Return the (x, y) coordinate for the center point of the cell that contains the specified text.  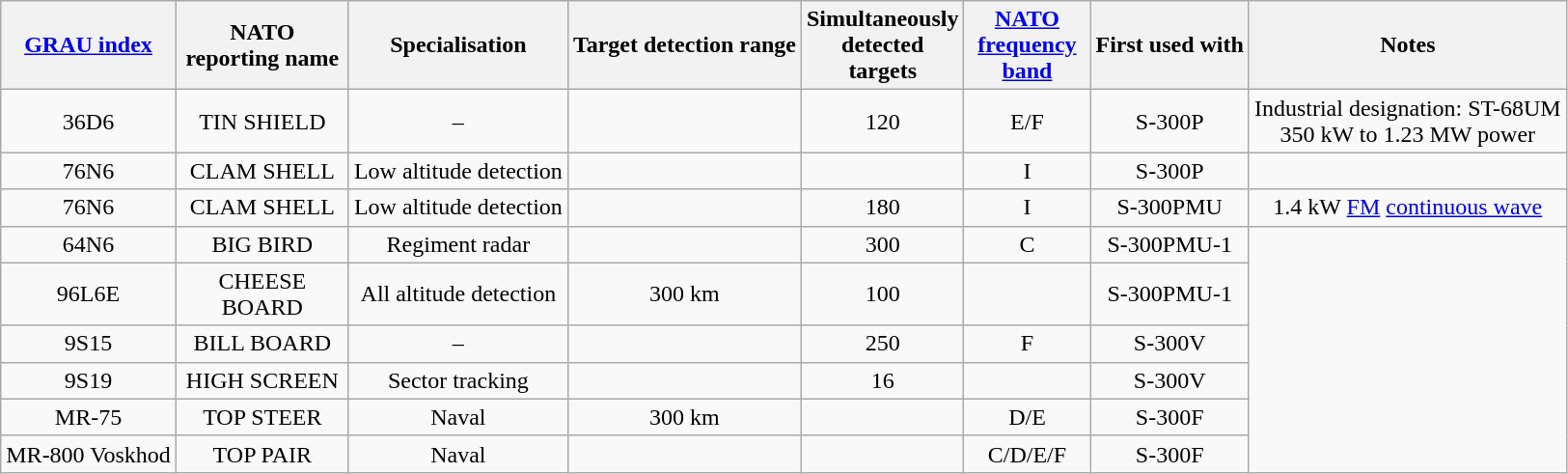
Simultaneously detected targets (882, 45)
300 (882, 244)
HIGH SCREEN (262, 380)
1.4 kW FM continuous wave (1407, 208)
GRAU index (89, 45)
MR-75 (89, 417)
S-300PMU (1169, 208)
Sector tracking (457, 380)
100 (882, 293)
64N6 (89, 244)
96L6E (89, 293)
F (1027, 344)
NATO reporting name (262, 45)
BILL BOARD (262, 344)
Industrial designation: ST-68UM350 kW to 1.23 MW power (1407, 122)
D/E (1027, 417)
180 (882, 208)
TIN SHIELD (262, 122)
C (1027, 244)
Specialisation (457, 45)
Notes (1407, 45)
16 (882, 380)
CHEESE BOARD (262, 293)
9S19 (89, 380)
120 (882, 122)
TOP STEER (262, 417)
36D6 (89, 122)
NATO frequency band (1027, 45)
MR-800 Voskhod (89, 454)
TOP PAIR (262, 454)
BIG BIRD (262, 244)
All altitude detection (457, 293)
250 (882, 344)
Target detection range (684, 45)
First used with (1169, 45)
9S15 (89, 344)
C/D/E/F (1027, 454)
E/F (1027, 122)
Regiment radar (457, 244)
